Search for the cell housing the specified text and yield its (x, y) center coordinate. 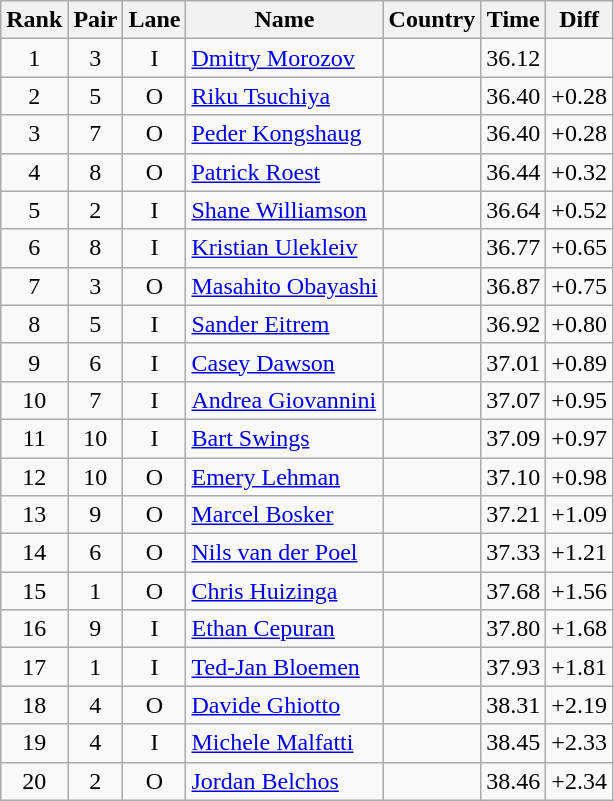
36.12 (514, 58)
36.87 (514, 286)
+0.98 (580, 477)
+2.19 (580, 705)
36.64 (514, 210)
+0.32 (580, 172)
Country (432, 20)
Diff (580, 20)
38.31 (514, 705)
+2.33 (580, 743)
17 (34, 667)
Emery Lehman (284, 477)
+1.09 (580, 515)
Lane (154, 20)
37.93 (514, 667)
Time (514, 20)
+1.68 (580, 629)
19 (34, 743)
Name (284, 20)
Peder Kongshaug (284, 134)
Nils van der Poel (284, 553)
Kristian Ulekleiv (284, 248)
Davide Ghiotto (284, 705)
37.10 (514, 477)
13 (34, 515)
Shane Williamson (284, 210)
Rank (34, 20)
+1.21 (580, 553)
+0.95 (580, 400)
+0.89 (580, 362)
Dmitry Morozov (284, 58)
Marcel Bosker (284, 515)
15 (34, 591)
20 (34, 781)
Chris Huizinga (284, 591)
Masahito Obayashi (284, 286)
Jordan Belchos (284, 781)
+1.56 (580, 591)
Patrick Roest (284, 172)
37.01 (514, 362)
Andrea Giovannini (284, 400)
+0.80 (580, 324)
Bart Swings (284, 438)
38.45 (514, 743)
+0.52 (580, 210)
14 (34, 553)
+0.75 (580, 286)
Ted-Jan Bloemen (284, 667)
38.46 (514, 781)
37.07 (514, 400)
+0.65 (580, 248)
Riku Tsuchiya (284, 96)
37.80 (514, 629)
Michele Malfatti (284, 743)
36.92 (514, 324)
16 (34, 629)
+1.81 (580, 667)
18 (34, 705)
37.09 (514, 438)
11 (34, 438)
36.44 (514, 172)
+2.34 (580, 781)
Ethan Cepuran (284, 629)
37.68 (514, 591)
+0.97 (580, 438)
Sander Eitrem (284, 324)
37.33 (514, 553)
37.21 (514, 515)
12 (34, 477)
Casey Dawson (284, 362)
36.77 (514, 248)
Pair (96, 20)
